Provide the (X, Y) coordinate of the cell's center where the given text is located.  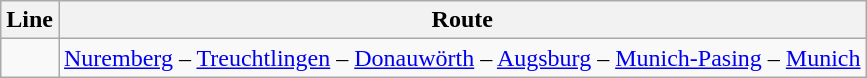
Route (462, 20)
Line (30, 20)
Nuremberg – Treuchtlingen – Donauwörth – Augsburg – Munich-Pasing – Munich (462, 58)
